Determine the [X, Y] coordinate at the center of the cell enclosing the given text.  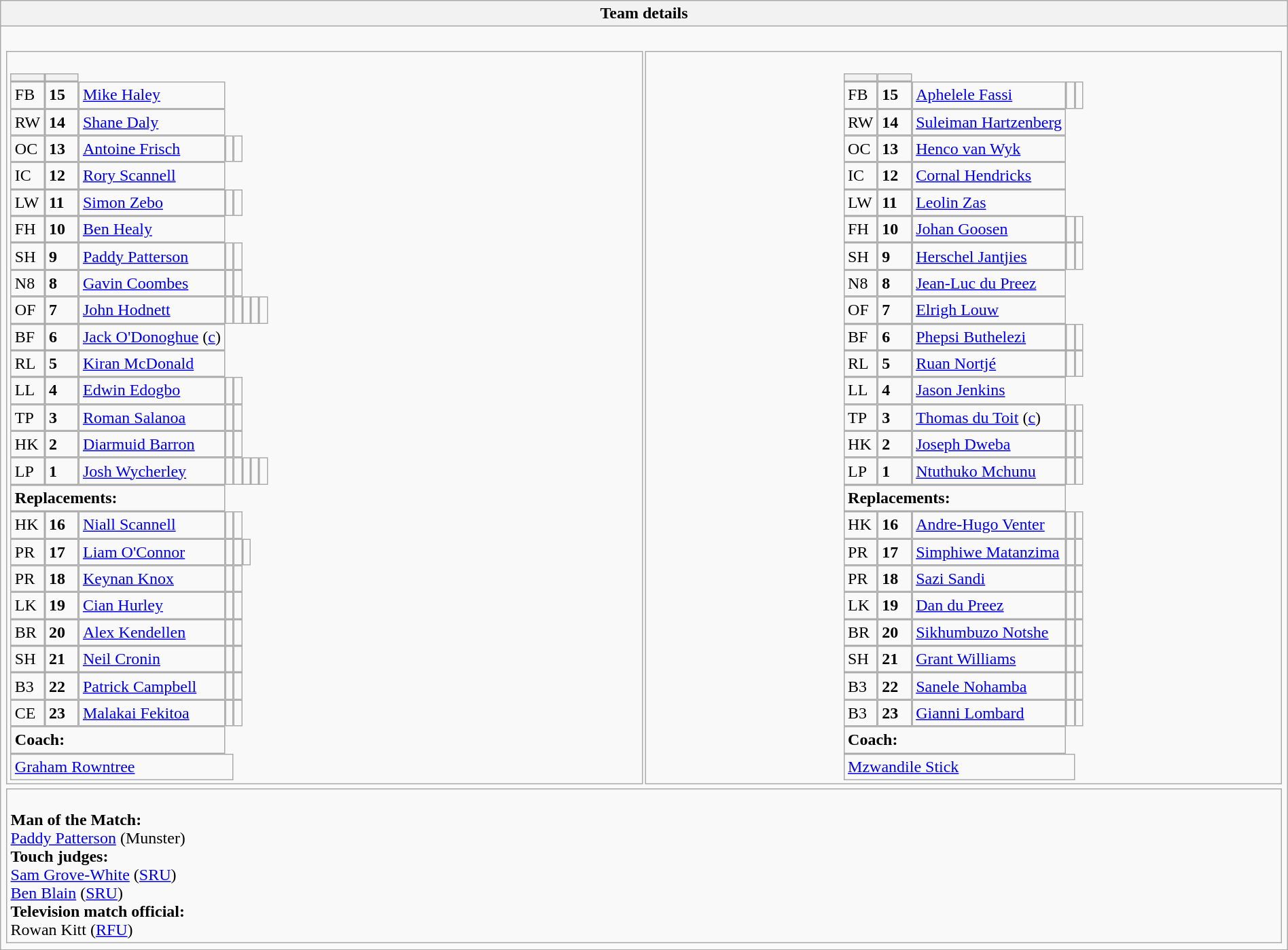
Mike Haley [152, 95]
Elrigh Louw [989, 310]
Suleiman Hartzenberg [989, 122]
Herschel Jantjies [989, 257]
Rory Scannell [152, 176]
Jean-Luc du Preez [989, 283]
Kiran McDonald [152, 364]
Mzwandile Stick [959, 767]
Sanele Nohamba [989, 687]
Edwin Edogbo [152, 390]
Keynan Knox [152, 579]
Paddy Patterson [152, 257]
Antoine Frisch [152, 149]
Sikhumbuzo Notshe [989, 632]
Ben Healy [152, 230]
Josh Wycherley [152, 471]
Johan Goosen [989, 230]
CE [28, 713]
Leolin Zas [989, 202]
Ntuthuko Mchunu [989, 471]
Roman Salanoa [152, 418]
Neil Cronin [152, 659]
Andre-Hugo Venter [989, 525]
Diarmuid Barron [152, 444]
John Hodnett [152, 310]
Simon Zebo [152, 202]
Graham Rowntree [122, 767]
Simphiwe Matanzima [989, 552]
Cian Hurley [152, 606]
Sazi Sandi [989, 579]
Gianni Lombard [989, 713]
Niall Scannell [152, 525]
Jason Jenkins [989, 390]
Malakai Fekitoa [152, 713]
Jack O'Donoghue (c) [152, 337]
Phepsi Buthelezi [989, 337]
Shane Daly [152, 122]
Dan du Preez [989, 606]
Ruan Nortjé [989, 364]
Joseph Dweba [989, 444]
Patrick Campbell [152, 687]
Aphelele Fassi [989, 95]
Thomas du Toit (c) [989, 418]
Liam O'Connor [152, 552]
Team details [644, 14]
Alex Kendellen [152, 632]
Grant Williams [989, 659]
Man of the Match: Paddy Patterson (Munster)Touch judges: Sam Grove-White (SRU) Ben Blain (SRU) Television match official: Rowan Kitt (RFU) [644, 866]
Henco van Wyk [989, 149]
Gavin Coombes [152, 283]
Cornal Hendricks [989, 176]
